Output the [X, Y] coordinate of the center of the cell containing the given text.  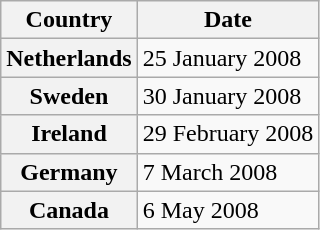
Sweden [69, 96]
Date [228, 20]
30 January 2008 [228, 96]
6 May 2008 [228, 210]
Ireland [69, 134]
Germany [69, 172]
Country [69, 20]
Netherlands [69, 58]
Canada [69, 210]
25 January 2008 [228, 58]
29 February 2008 [228, 134]
7 March 2008 [228, 172]
